Identify which cell holds the provided text, then report its [x, y] central coordinate. 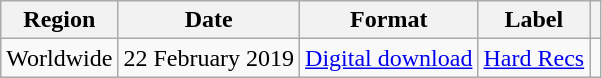
Region [60, 20]
Hard Recs [534, 58]
Format [389, 20]
22 February 2019 [209, 58]
Digital download [389, 58]
Date [209, 20]
Label [534, 20]
Worldwide [60, 58]
